Locate the cell with the specified text and output its (X, Y) center coordinate. 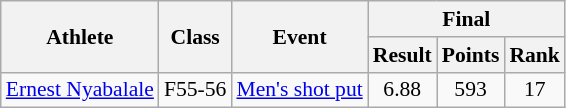
Class (195, 36)
Athlete (80, 36)
6.88 (402, 90)
Event (299, 36)
Rank (534, 55)
Points (471, 55)
Men's shot put (299, 90)
593 (471, 90)
Ernest Nyabalale (80, 90)
17 (534, 90)
F55-56 (195, 90)
Result (402, 55)
Final (466, 19)
